For the text-containing cell, return its midpoint in (x, y) coordinate format. 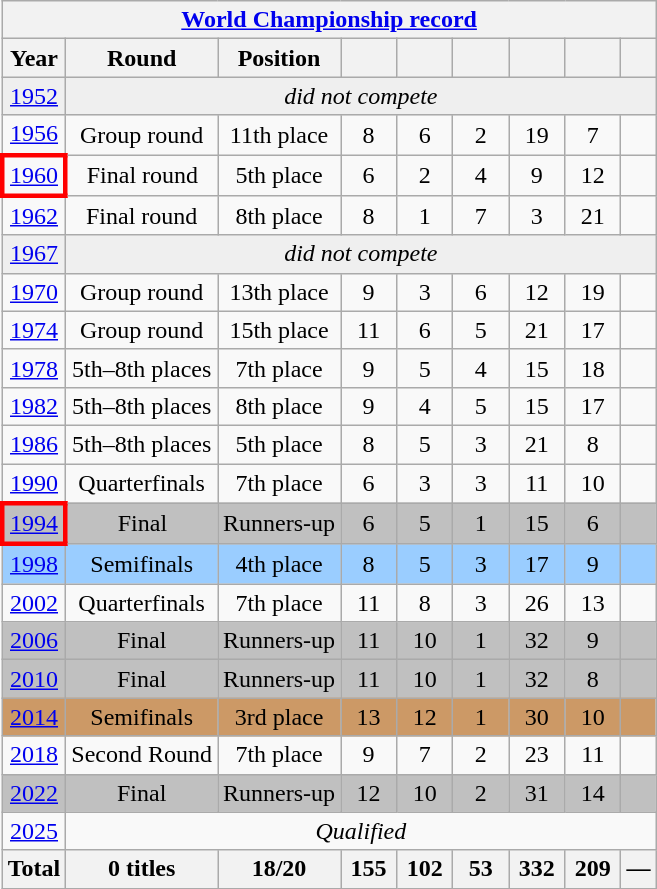
Qualified (361, 831)
— (638, 869)
Total (34, 869)
2006 (34, 641)
2014 (34, 717)
1952 (34, 96)
1974 (34, 330)
2010 (34, 679)
155 (369, 869)
26 (537, 603)
Position (280, 58)
14 (593, 793)
332 (537, 869)
102 (425, 869)
1994 (34, 524)
18/20 (280, 869)
2022 (34, 793)
1998 (34, 564)
53 (481, 869)
209 (593, 869)
0 titles (142, 869)
1990 (34, 484)
4th place (280, 564)
18 (593, 368)
1956 (34, 135)
2018 (34, 755)
1967 (34, 254)
Second Round (142, 755)
11th place (280, 135)
Year (34, 58)
1978 (34, 368)
2025 (34, 831)
23 (537, 755)
2002 (34, 603)
30 (537, 717)
1986 (34, 444)
World Championship record (329, 20)
1962 (34, 216)
31 (537, 793)
3rd place (280, 717)
13th place (280, 292)
1970 (34, 292)
Round (142, 58)
1960 (34, 174)
15th place (280, 330)
1982 (34, 406)
